Extract the (x, y) coordinate from the center of the cell holding the provided text.  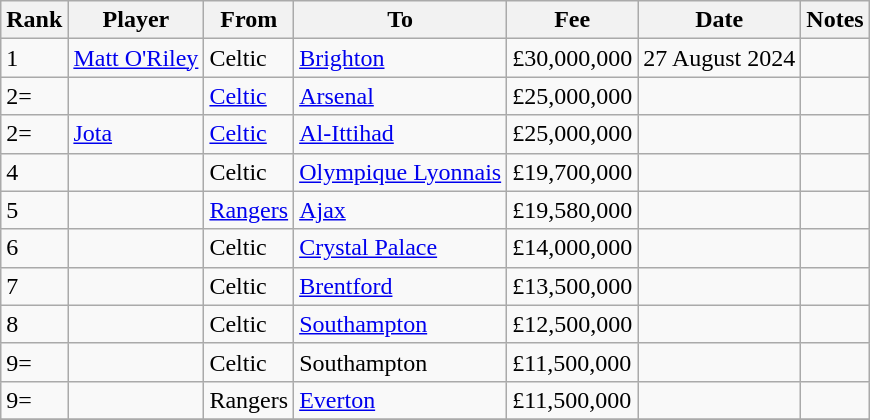
27 August 2024 (720, 58)
£30,000,000 (572, 58)
Jota (136, 134)
4 (34, 172)
Al-Ittihad (400, 134)
Olympique Lyonnais (400, 172)
£12,500,000 (572, 324)
5 (34, 210)
Everton (400, 400)
To (400, 20)
Fee (572, 20)
Rank (34, 20)
Ajax (400, 210)
£13,500,000 (572, 286)
Player (136, 20)
6 (34, 248)
Arsenal (400, 96)
Brentford (400, 286)
Date (720, 20)
£19,580,000 (572, 210)
£19,700,000 (572, 172)
8 (34, 324)
£14,000,000 (572, 248)
From (249, 20)
Matt O'Riley (136, 58)
1 (34, 58)
Brighton (400, 58)
Crystal Palace (400, 248)
Notes (835, 20)
7 (34, 286)
